Return the [x, y] coordinate for the center point of the cell that contains the specified text.  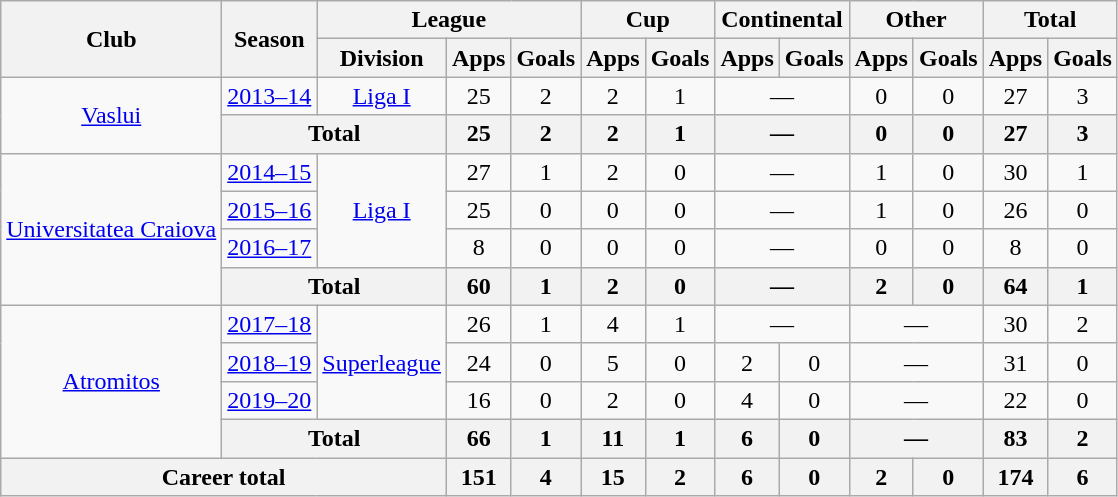
Atromitos [112, 381]
Season [270, 39]
2015–16 [270, 210]
5 [613, 362]
Division [382, 58]
2019–20 [270, 400]
66 [478, 438]
24 [478, 362]
83 [1015, 438]
2013–14 [270, 96]
League [449, 20]
Cup [648, 20]
Superleague [382, 362]
Club [112, 39]
2017–18 [270, 324]
2018–19 [270, 362]
64 [1015, 286]
31 [1015, 362]
Vaslui [112, 115]
2014–15 [270, 172]
Career total [224, 477]
Continental [782, 20]
15 [613, 477]
22 [1015, 400]
2016–17 [270, 248]
11 [613, 438]
Other [916, 20]
16 [478, 400]
174 [1015, 477]
60 [478, 286]
151 [478, 477]
Universitatea Craiova [112, 229]
